Return [x, y] of the center of cell containing provided text 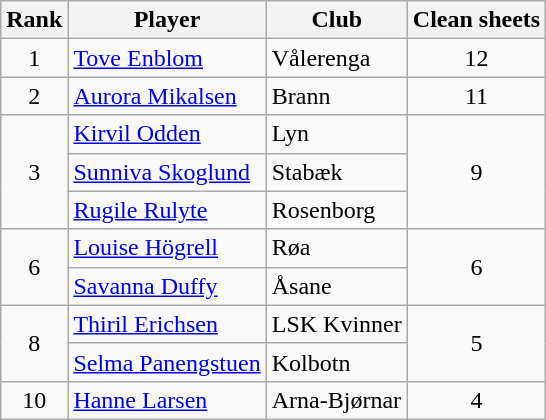
3 [34, 172]
Rosenborg [336, 210]
Kolbotn [336, 362]
11 [476, 96]
12 [476, 58]
Vålerenga [336, 58]
Lyn [336, 134]
Rugile Rulyte [167, 210]
Player [167, 20]
Thiril Erichsen [167, 324]
Røa [336, 248]
2 [34, 96]
Sunniva Skoglund [167, 172]
8 [34, 343]
Savanna Duffy [167, 286]
Aurora Mikalsen [167, 96]
Arna-Bjørnar [336, 400]
10 [34, 400]
Rank [34, 20]
Clean sheets [476, 20]
Tove Enblom [167, 58]
9 [476, 172]
Brann [336, 96]
4 [476, 400]
Selma Panengstuen [167, 362]
Club [336, 20]
Åsane [336, 286]
5 [476, 343]
Louise Högrell [167, 248]
Stabæk [336, 172]
1 [34, 58]
LSK Kvinner [336, 324]
Hanne Larsen [167, 400]
Kirvil Odden [167, 134]
